Extract the [X, Y] coordinate from the center of the cell holding the provided text.  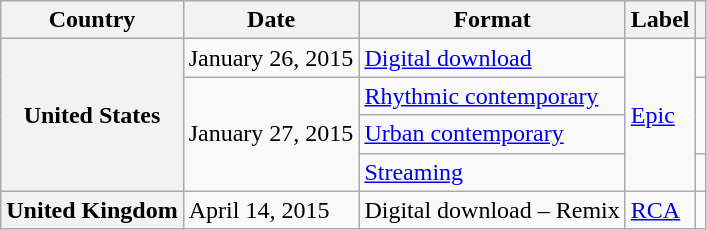
Format [492, 20]
Label [660, 20]
RCA [660, 210]
Epic [660, 115]
Country [92, 20]
Date [271, 20]
April 14, 2015 [271, 210]
United States [92, 115]
Digital download – Remix [492, 210]
Urban contemporary [492, 134]
January 27, 2015 [271, 134]
Streaming [492, 172]
Rhythmic contemporary [492, 96]
United Kingdom [92, 210]
Digital download [492, 58]
January 26, 2015 [271, 58]
